Find where the given text appears and provide that cell's center as (X, Y) coordinate. 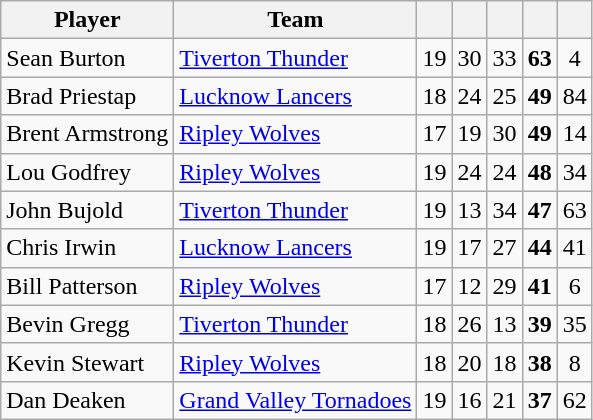
6 (574, 286)
Bevin Gregg (88, 324)
14 (574, 134)
Sean Burton (88, 58)
Chris Irwin (88, 248)
Lou Godfrey (88, 172)
Brent Armstrong (88, 134)
35 (574, 324)
33 (504, 58)
Dan Deaken (88, 400)
Brad Priestap (88, 96)
38 (540, 362)
20 (470, 362)
84 (574, 96)
27 (504, 248)
John Bujold (88, 210)
8 (574, 362)
Player (88, 20)
25 (504, 96)
39 (540, 324)
12 (470, 286)
Bill Patterson (88, 286)
62 (574, 400)
48 (540, 172)
47 (540, 210)
37 (540, 400)
44 (540, 248)
Team (296, 20)
21 (504, 400)
Kevin Stewart (88, 362)
16 (470, 400)
Grand Valley Tornadoes (296, 400)
4 (574, 58)
29 (504, 286)
26 (470, 324)
